Return the (X, Y) coordinate for the center point of the cell that contains the specified text.  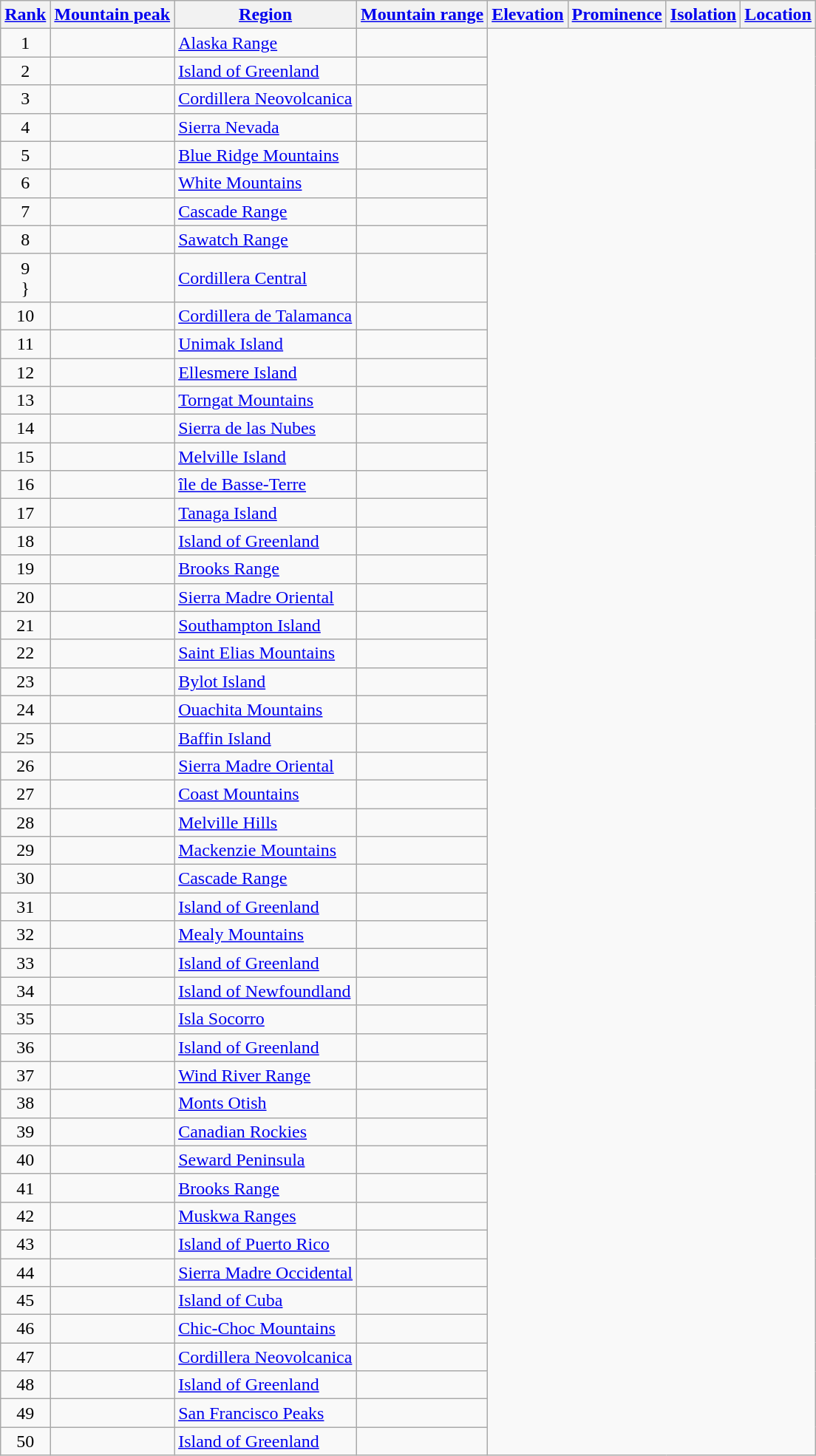
7 (25, 211)
Location (778, 15)
4 (25, 127)
16 (25, 485)
Alaska Range (266, 43)
32 (25, 935)
Mountain peak (112, 15)
Elevation (528, 15)
34 (25, 991)
8 (25, 239)
49 (25, 1413)
1 (25, 43)
25 (25, 738)
14 (25, 429)
41 (25, 1188)
33 (25, 963)
Isolation (703, 15)
Unimak Island (266, 344)
27 (25, 794)
19 (25, 569)
12 (25, 372)
Baffin Island (266, 738)
Monts Otish (266, 1103)
Prominence (616, 15)
Isla Socorro (266, 1019)
Saint Elias Mountains (266, 653)
39 (25, 1132)
San Francisco Peaks (266, 1413)
28 (25, 823)
50 (25, 1441)
Sawatch Range (266, 239)
Blue Ridge Mountains (266, 155)
31 (25, 907)
Island of Cuba (266, 1301)
Island of Puerto Rico (266, 1244)
Rank (25, 15)
47 (25, 1357)
36 (25, 1047)
40 (25, 1160)
2 (25, 71)
Tanaga Island (266, 513)
Melville Island (266, 457)
Muskwa Ranges (266, 1216)
Canadian Rockies (266, 1132)
44 (25, 1272)
Bylot Island (266, 681)
48 (25, 1385)
Seward Peninsula (266, 1160)
Ouachita Mountains (266, 710)
Cordillera Central (266, 278)
Coast Mountains (266, 794)
11 (25, 344)
Ellesmere Island (266, 372)
Torngat Mountains (266, 401)
Cordillera de Talamanca (266, 316)
Sierra Madre Occidental (266, 1272)
26 (25, 766)
White Mountains (266, 183)
13 (25, 401)
30 (25, 879)
Island of Newfoundland (266, 991)
10 (25, 316)
Mackenzie Mountains (266, 851)
Sierra Nevada (266, 127)
Melville Hills (266, 823)
Mountain range (423, 15)
Wind River Range (266, 1075)
18 (25, 541)
6 (25, 183)
45 (25, 1301)
24 (25, 710)
35 (25, 1019)
46 (25, 1329)
37 (25, 1075)
42 (25, 1216)
3 (25, 99)
23 (25, 681)
Chic-Choc Mountains (266, 1329)
15 (25, 457)
Sierra de las Nubes (266, 429)
île de Basse-Terre (266, 485)
5 (25, 155)
20 (25, 597)
29 (25, 851)
43 (25, 1244)
22 (25, 653)
Region (266, 15)
21 (25, 625)
Southampton Island (266, 625)
9} (25, 278)
Mealy Mountains (266, 935)
38 (25, 1103)
17 (25, 513)
